Determine the (X, Y) coordinate at the center of the cell enclosing the given text.  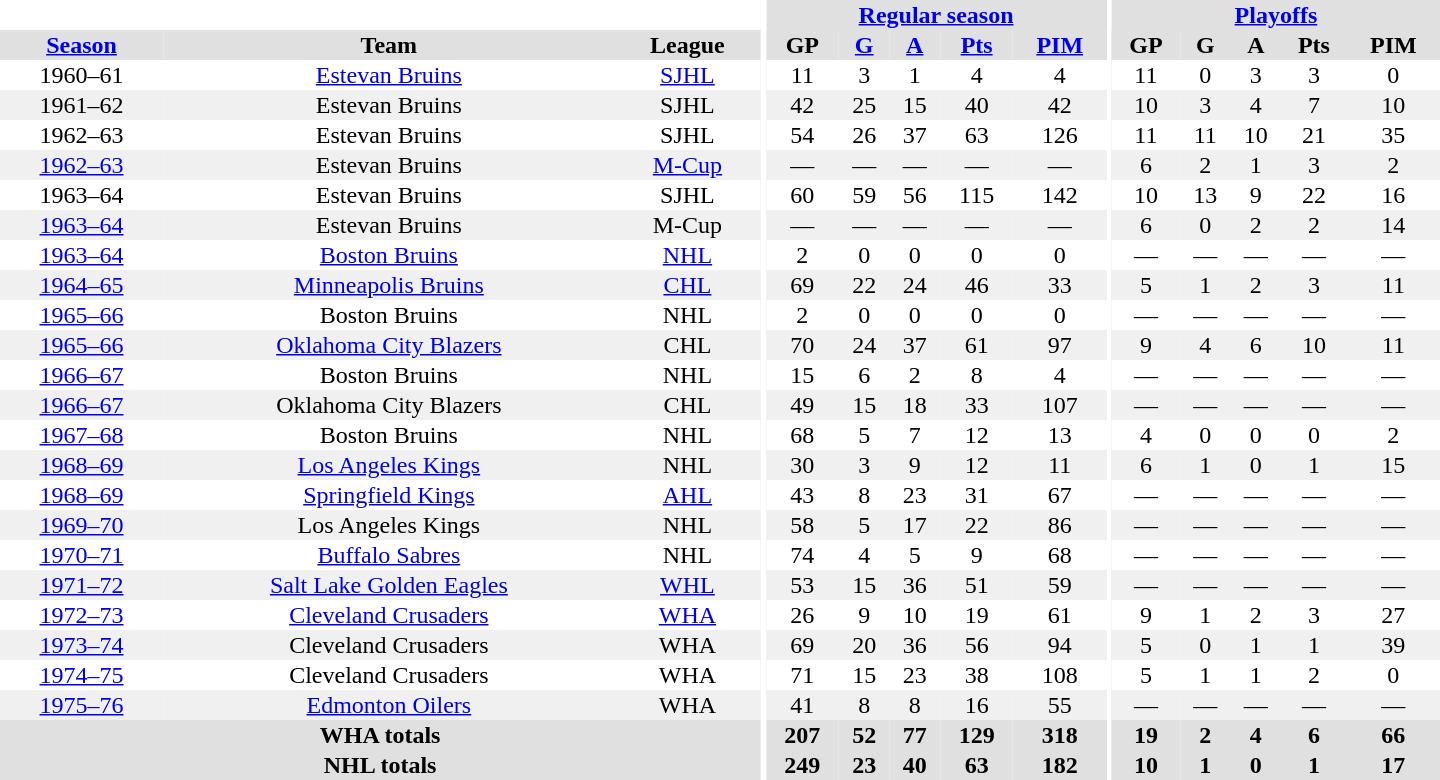
43 (802, 495)
107 (1060, 405)
1972–73 (82, 615)
249 (802, 765)
97 (1060, 345)
30 (802, 465)
Regular season (936, 15)
25 (864, 105)
1964–65 (82, 285)
1970–71 (82, 555)
41 (802, 705)
86 (1060, 525)
Team (389, 45)
1961–62 (82, 105)
1971–72 (82, 585)
14 (1394, 225)
18 (916, 405)
31 (976, 495)
1975–76 (82, 705)
318 (1060, 735)
Salt Lake Golden Eagles (389, 585)
WHL (688, 585)
27 (1394, 615)
1973–74 (82, 645)
71 (802, 675)
108 (1060, 675)
1969–70 (82, 525)
70 (802, 345)
1974–75 (82, 675)
38 (976, 675)
AHL (688, 495)
NHL totals (380, 765)
129 (976, 735)
WHA totals (380, 735)
46 (976, 285)
115 (976, 195)
51 (976, 585)
74 (802, 555)
Minneapolis Bruins (389, 285)
142 (1060, 195)
58 (802, 525)
182 (1060, 765)
55 (1060, 705)
52 (864, 735)
60 (802, 195)
94 (1060, 645)
Springfield Kings (389, 495)
35 (1394, 135)
77 (916, 735)
49 (802, 405)
67 (1060, 495)
Edmonton Oilers (389, 705)
Buffalo Sabres (389, 555)
53 (802, 585)
126 (1060, 135)
39 (1394, 645)
54 (802, 135)
66 (1394, 735)
Season (82, 45)
Playoffs (1276, 15)
20 (864, 645)
League (688, 45)
1967–68 (82, 435)
207 (802, 735)
1960–61 (82, 75)
21 (1314, 135)
